Detect which cell encompasses the target text, then output its (x, y) center coordinate. 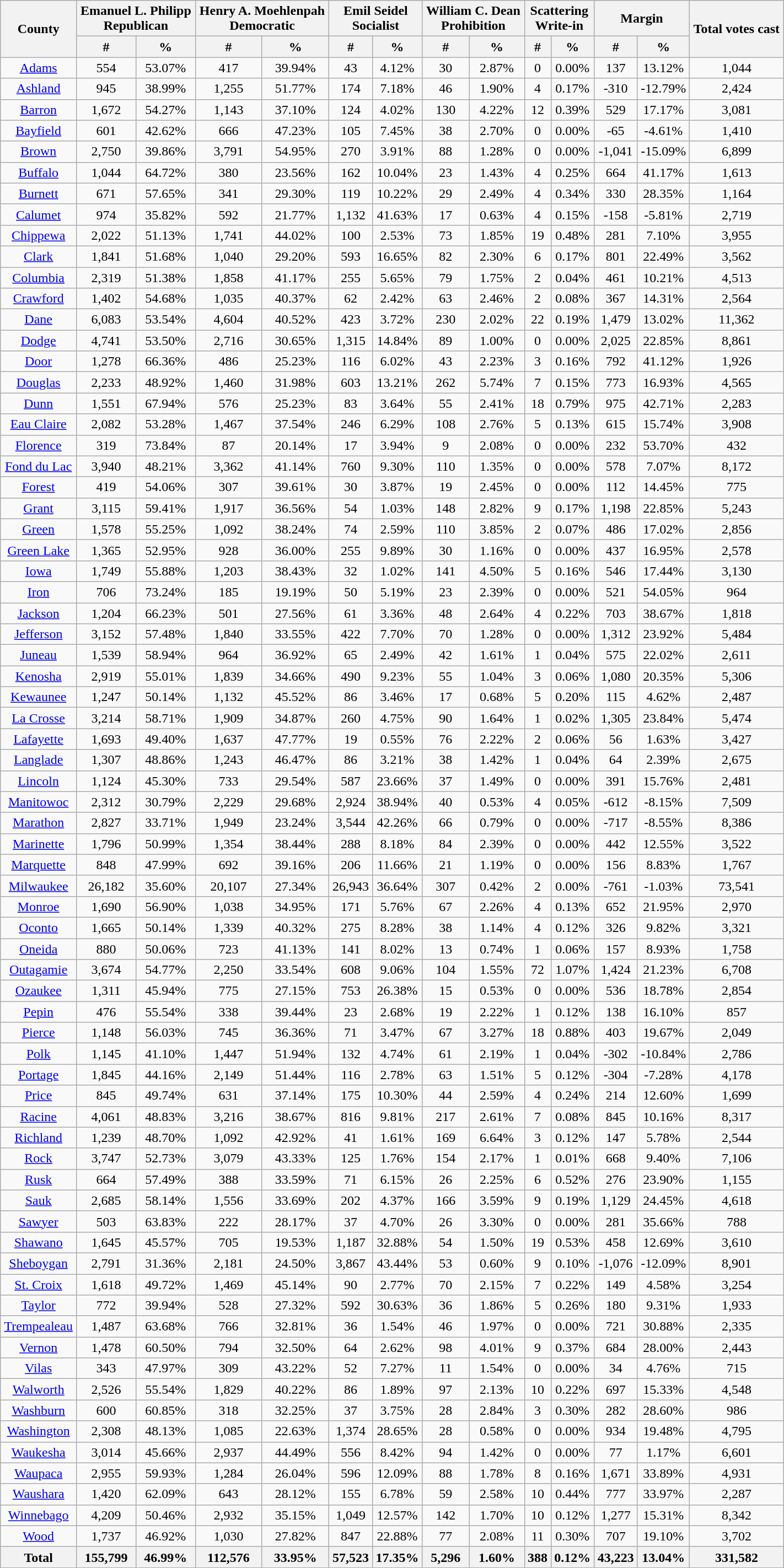
50.46% (165, 1515)
1.17% (664, 1452)
Waukesha (39, 1452)
28.00% (664, 1348)
1,556 (228, 1200)
2,335 (737, 1327)
0.10% (572, 1263)
1.78% (497, 1473)
3,152 (106, 634)
1,307 (106, 760)
54.77% (165, 970)
169 (445, 1138)
138 (615, 1012)
10.16% (664, 1117)
55.88% (165, 571)
Juneau (39, 655)
5,474 (737, 718)
3,702 (737, 1536)
Iowa (39, 571)
28.17% (296, 1221)
260 (351, 718)
59.41% (165, 508)
73.24% (165, 592)
-65 (615, 131)
8,342 (737, 1515)
3.36% (397, 613)
Brown (39, 152)
Manitowoc (39, 802)
Price (39, 1096)
4.58% (664, 1285)
73.84% (165, 445)
4.12% (397, 68)
2.53% (397, 235)
0.88% (572, 1033)
2,955 (106, 1473)
147 (615, 1138)
437 (615, 550)
Racine (39, 1117)
30.63% (397, 1306)
10.30% (397, 1096)
34.95% (296, 907)
112 (615, 487)
1,578 (106, 529)
1,284 (228, 1473)
0.34% (572, 193)
Lincoln (39, 781)
6.78% (397, 1494)
58.71% (165, 718)
37.14% (296, 1096)
29.54% (296, 781)
22 (538, 320)
1.16% (497, 550)
2,924 (351, 802)
4,513 (737, 277)
288 (351, 844)
1.70% (497, 1515)
671 (106, 193)
2,786 (737, 1054)
2.62% (397, 1348)
32.88% (397, 1242)
2.46% (497, 299)
1,917 (228, 508)
668 (615, 1159)
6.15% (397, 1179)
2.15% (497, 1285)
46.92% (165, 1536)
521 (615, 592)
2.70% (497, 131)
43.33% (296, 1159)
232 (615, 445)
1,143 (228, 110)
115 (615, 697)
847 (351, 1536)
84 (445, 844)
175 (351, 1096)
Clark (39, 256)
1.51% (497, 1075)
4,618 (737, 1200)
155,799 (106, 1557)
3,115 (106, 508)
17.17% (664, 110)
47.97% (165, 1368)
-4.61% (664, 131)
4.50% (497, 571)
309 (228, 1368)
29.20% (296, 256)
34.66% (296, 676)
10.21% (664, 277)
1.64% (497, 718)
42.92% (296, 1138)
29.30% (296, 193)
1.04% (497, 676)
Shawano (39, 1242)
326 (615, 928)
380 (228, 173)
0.58% (497, 1431)
48.86% (165, 760)
27.82% (296, 1536)
44 (445, 1096)
1,247 (106, 697)
0.01% (572, 1159)
3.64% (397, 403)
2.76% (497, 424)
50 (351, 592)
1,339 (228, 928)
16.65% (397, 256)
32.81% (296, 1327)
3.85% (497, 529)
15.33% (664, 1389)
15.74% (664, 424)
1.85% (497, 235)
1,672 (106, 110)
41.63% (397, 214)
52 (351, 1368)
7.45% (397, 131)
Door (39, 362)
2,919 (106, 676)
1,949 (228, 823)
33.95% (296, 1557)
11,362 (737, 320)
2,932 (228, 1515)
Emanuel L. PhilippRepublican (136, 19)
Total (39, 1557)
21 (445, 865)
1.07% (572, 970)
54.05% (664, 592)
4.75% (397, 718)
330 (615, 193)
41 (351, 1138)
124 (351, 110)
0.20% (572, 697)
23.56% (296, 173)
331,582 (737, 1557)
48.83% (165, 1117)
33.59% (296, 1179)
615 (615, 424)
28.60% (664, 1410)
1,671 (615, 1473)
3,747 (106, 1159)
1,796 (106, 844)
Dodge (39, 341)
17.35% (397, 1557)
1,040 (228, 256)
51.94% (296, 1054)
48.92% (165, 382)
1,829 (228, 1389)
23.84% (664, 718)
2.82% (497, 508)
0.55% (397, 739)
-717 (615, 823)
29.68% (296, 802)
Sauk (39, 1200)
52.73% (165, 1159)
-302 (615, 1054)
44.02% (296, 235)
3,130 (737, 571)
772 (106, 1306)
36.36% (296, 1033)
3.59% (497, 1200)
1,758 (737, 949)
45.30% (165, 781)
13.21% (397, 382)
0.68% (497, 697)
792 (615, 362)
1,741 (228, 235)
33.71% (165, 823)
2,827 (106, 823)
422 (351, 634)
9.82% (664, 928)
2.19% (497, 1054)
2,181 (228, 1263)
Richland (39, 1138)
7,509 (737, 802)
461 (615, 277)
23.24% (296, 823)
928 (228, 550)
14.31% (664, 299)
43.44% (397, 1263)
19.67% (664, 1033)
1.43% (497, 173)
341 (228, 193)
9.40% (664, 1159)
1,035 (228, 299)
49.40% (165, 739)
0.60% (497, 1263)
0.52% (572, 1179)
32 (351, 571)
156 (615, 865)
2.64% (497, 613)
26.38% (397, 991)
14.45% (664, 487)
Marquette (39, 865)
39.16% (296, 865)
275 (351, 928)
4.70% (397, 1221)
6.64% (497, 1138)
575 (615, 655)
7.07% (664, 466)
2,082 (106, 424)
6.29% (397, 424)
35.60% (165, 886)
108 (445, 424)
Sheboygan (39, 1263)
1,038 (228, 907)
6,083 (106, 320)
692 (228, 865)
51.68% (165, 256)
185 (228, 592)
1,305 (615, 718)
3.30% (497, 1221)
556 (351, 1452)
50.99% (165, 844)
222 (228, 1221)
3.47% (397, 1033)
Dane (39, 320)
15.76% (664, 781)
0.44% (572, 1494)
-12.09% (664, 1263)
697 (615, 1389)
0.37% (572, 1348)
12.69% (664, 1242)
8,901 (737, 1263)
1,909 (228, 718)
1,129 (615, 1200)
ScatteringWrite-in (559, 19)
24.50% (296, 1263)
47.99% (165, 865)
174 (351, 89)
2,578 (737, 550)
43.22% (296, 1368)
3.21% (397, 760)
Crawford (39, 299)
2,854 (737, 991)
Calumet (39, 214)
Fond du Lac (39, 466)
816 (351, 1117)
593 (351, 256)
1,049 (351, 1515)
48.13% (165, 1431)
766 (228, 1327)
162 (351, 173)
262 (445, 382)
30.88% (664, 1327)
684 (615, 1348)
Lafayette (39, 739)
12.55% (664, 844)
16.93% (664, 382)
2.58% (497, 1494)
45.52% (296, 697)
4,178 (737, 1075)
51.77% (296, 89)
206 (351, 865)
4,795 (737, 1431)
63.83% (165, 1221)
2,544 (737, 1138)
2,287 (737, 1494)
2.61% (497, 1117)
40.37% (296, 299)
423 (351, 320)
2,481 (737, 781)
5,484 (737, 634)
22.63% (296, 1431)
1,839 (228, 676)
48 (445, 613)
55.25% (165, 529)
28.65% (397, 1431)
2,526 (106, 1389)
49.72% (165, 1285)
7.10% (664, 235)
2,937 (228, 1452)
3.27% (497, 1033)
83 (351, 403)
490 (351, 676)
1.90% (497, 89)
-612 (615, 802)
13.02% (664, 320)
34 (615, 1368)
723 (228, 949)
34.87% (296, 718)
4.74% (397, 1054)
934 (615, 1431)
56.90% (165, 907)
703 (615, 613)
0.39% (572, 110)
603 (351, 382)
19.19% (296, 592)
276 (615, 1179)
58.94% (165, 655)
48.21% (165, 466)
Marinette (39, 844)
1,155 (737, 1179)
230 (445, 320)
1,204 (106, 613)
3,674 (106, 970)
67.94% (165, 403)
14.84% (397, 341)
Rock (39, 1159)
72 (538, 970)
8.83% (664, 865)
Washburn (39, 1410)
214 (615, 1096)
12.09% (397, 1473)
125 (351, 1159)
2,233 (106, 382)
8.42% (397, 1452)
476 (106, 1012)
1,487 (106, 1327)
2.30% (497, 256)
Milwaukee (39, 886)
23.90% (664, 1179)
51.38% (165, 277)
42.62% (165, 131)
458 (615, 1242)
Pepin (39, 1012)
3,908 (737, 424)
3.91% (397, 152)
1,469 (228, 1285)
202 (351, 1200)
180 (615, 1306)
4,565 (737, 382)
148 (445, 508)
43,223 (615, 1557)
-12.79% (664, 89)
53.54% (165, 320)
0.63% (497, 214)
38.24% (296, 529)
2,022 (106, 235)
5.65% (397, 277)
1,737 (106, 1536)
1,030 (228, 1536)
6,899 (737, 152)
9.31% (664, 1306)
2,611 (737, 655)
57.65% (165, 193)
Margin (642, 19)
56.03% (165, 1033)
15 (445, 991)
-304 (615, 1075)
Buffalo (39, 173)
760 (351, 466)
1,665 (106, 928)
3,254 (737, 1285)
2,149 (228, 1075)
Forest (39, 487)
2,487 (737, 697)
1,145 (106, 1054)
777 (615, 1494)
7.70% (397, 634)
30.65% (296, 341)
2.42% (397, 299)
22.02% (664, 655)
57,523 (351, 1557)
11.66% (397, 865)
1,164 (737, 193)
587 (351, 781)
64.72% (165, 173)
Adams (39, 68)
600 (106, 1410)
417 (228, 68)
53.50% (165, 341)
Burnett (39, 193)
1,447 (228, 1054)
1,840 (228, 634)
7,106 (737, 1159)
601 (106, 131)
Trempealeau (39, 1327)
1,749 (106, 571)
1.97% (497, 1327)
2,750 (106, 152)
30.79% (165, 802)
82 (445, 256)
-15.09% (664, 152)
1.49% (497, 781)
48.70% (165, 1138)
745 (228, 1033)
2,791 (106, 1263)
Emil SeidelSocialist (376, 19)
66 (445, 823)
3.94% (397, 445)
45.66% (165, 1452)
3,610 (737, 1242)
Langlade (39, 760)
100 (351, 235)
1,637 (228, 739)
367 (615, 299)
Douglas (39, 382)
1,278 (106, 362)
8,317 (737, 1117)
47.77% (296, 739)
1,277 (615, 1515)
0.25% (572, 173)
788 (737, 1221)
40 (445, 802)
643 (228, 1494)
0.42% (497, 886)
529 (615, 110)
5.76% (397, 907)
33.89% (664, 1473)
36.00% (296, 550)
1,618 (106, 1285)
9.89% (397, 550)
596 (351, 1473)
Wood (39, 1536)
733 (228, 781)
-7.28% (664, 1075)
1,845 (106, 1075)
528 (228, 1306)
Jackson (39, 613)
74 (351, 529)
22.49% (664, 256)
Walworth (39, 1389)
282 (615, 1410)
Kenosha (39, 676)
53 (445, 1263)
8.93% (664, 949)
1.14% (497, 928)
2,283 (737, 403)
318 (228, 1410)
40.22% (296, 1389)
2.02% (497, 320)
1,699 (737, 1096)
26.04% (296, 1473)
27.15% (296, 991)
57.48% (165, 634)
166 (445, 1200)
2,424 (737, 89)
112,576 (228, 1557)
76 (445, 739)
1,402 (106, 299)
1,424 (615, 970)
2,685 (106, 1200)
0.74% (497, 949)
2.13% (497, 1389)
41.10% (165, 1054)
9.30% (397, 466)
7.27% (397, 1368)
857 (737, 1012)
119 (351, 193)
32.50% (296, 1348)
9.81% (397, 1117)
19.53% (296, 1242)
98 (445, 1348)
0.02% (572, 718)
2,970 (737, 907)
1,841 (106, 256)
17.44% (664, 571)
1,365 (106, 550)
975 (615, 403)
63.68% (165, 1327)
0.26% (572, 1306)
4,548 (737, 1389)
Portage (39, 1075)
29 (445, 193)
Florence (39, 445)
2,229 (228, 802)
442 (615, 844)
16.95% (664, 550)
715 (737, 1368)
15.31% (664, 1515)
42 (445, 655)
4,061 (106, 1117)
26,943 (351, 886)
1,239 (106, 1138)
432 (737, 445)
7.18% (397, 89)
2,308 (106, 1431)
40.52% (296, 320)
31.98% (296, 382)
21.95% (664, 907)
773 (615, 382)
Grant (39, 508)
Outagamie (39, 970)
2,025 (615, 341)
4,604 (228, 320)
753 (351, 991)
12.57% (397, 1515)
1.60% (497, 1557)
270 (351, 152)
1.75% (497, 277)
8,172 (737, 466)
801 (615, 256)
1,420 (106, 1494)
578 (615, 466)
1,818 (737, 613)
246 (351, 424)
3,791 (228, 152)
-5.81% (664, 214)
4.37% (397, 1200)
Rusk (39, 1179)
2.41% (497, 403)
1,460 (228, 382)
1,124 (106, 781)
132 (351, 1054)
62 (351, 299)
35.15% (296, 1515)
536 (615, 991)
Oconto (39, 928)
419 (106, 487)
8.18% (397, 844)
-10.84% (664, 1054)
6.02% (397, 362)
Oneida (39, 949)
1,479 (615, 320)
217 (445, 1117)
Jefferson (39, 634)
8 (538, 1473)
848 (106, 865)
3,544 (351, 823)
56 (615, 739)
105 (351, 131)
-1.03% (664, 886)
5,306 (737, 676)
Iron (39, 592)
65 (351, 655)
40.32% (296, 928)
2,716 (228, 341)
154 (445, 1159)
1,080 (615, 676)
3,427 (737, 739)
57.49% (165, 1179)
501 (228, 613)
42.26% (397, 823)
4.22% (497, 110)
8,861 (737, 341)
338 (228, 1012)
38.43% (296, 571)
Waupaca (39, 1473)
Winnebago (39, 1515)
3.87% (397, 487)
157 (615, 949)
Vilas (39, 1368)
-761 (615, 886)
880 (106, 949)
1.86% (497, 1306)
3,081 (737, 110)
53.07% (165, 68)
49.74% (165, 1096)
31.36% (165, 1263)
1,255 (228, 89)
974 (106, 214)
54.06% (165, 487)
Ashland (39, 89)
319 (106, 445)
705 (228, 1242)
3,214 (106, 718)
631 (228, 1096)
28.35% (664, 193)
46.99% (165, 1557)
9.23% (397, 676)
Eau Claire (39, 424)
60.50% (165, 1348)
-1,076 (615, 1263)
945 (106, 89)
66.36% (165, 362)
44.49% (296, 1452)
1.63% (664, 739)
39.44% (296, 1012)
87 (228, 445)
36.56% (296, 508)
13 (445, 949)
23.66% (397, 781)
27.32% (296, 1306)
51.44% (296, 1075)
18.78% (664, 991)
William C. DeanProhibition (473, 19)
171 (351, 907)
38.99% (165, 89)
1,315 (351, 341)
4,741 (106, 341)
-1,041 (615, 152)
26,182 (106, 886)
2,719 (737, 214)
666 (228, 131)
55.01% (165, 676)
27.56% (296, 613)
54.95% (296, 152)
Green Lake (39, 550)
2.17% (497, 1159)
130 (445, 110)
97 (445, 1389)
33.97% (664, 1494)
3,216 (228, 1117)
24.45% (664, 1200)
46.47% (296, 760)
3,522 (737, 844)
62.09% (165, 1494)
79 (445, 277)
1,374 (351, 1431)
66.23% (165, 613)
2.68% (397, 1012)
47.23% (296, 131)
1,551 (106, 403)
41.13% (296, 949)
1,858 (228, 277)
38.94% (397, 802)
546 (615, 571)
403 (615, 1033)
1,198 (615, 508)
45.14% (296, 1285)
5,243 (737, 508)
2.45% (497, 487)
53.70% (664, 445)
54.68% (165, 299)
-8.55% (664, 823)
35.82% (165, 214)
4.62% (664, 697)
89 (445, 341)
104 (445, 970)
41.12% (664, 362)
1.50% (497, 1242)
42.71% (664, 403)
1,354 (228, 844)
35.66% (664, 1221)
1.02% (397, 571)
44.16% (165, 1075)
Waushara (39, 1494)
20.14% (296, 445)
576 (228, 403)
2.77% (397, 1285)
3,955 (737, 235)
33.54% (296, 970)
28.12% (296, 1494)
2.78% (397, 1075)
5.78% (664, 1138)
2.23% (497, 362)
1,467 (228, 424)
33.55% (296, 634)
1,690 (106, 907)
137 (615, 68)
3.72% (397, 320)
1,933 (737, 1306)
1,410 (737, 131)
22.88% (397, 1536)
Marathon (39, 823)
12 (538, 110)
16.10% (664, 1012)
6,708 (737, 970)
2.25% (497, 1179)
1.19% (497, 865)
Taylor (39, 1306)
1.76% (397, 1159)
3,014 (106, 1452)
2.26% (497, 907)
Pierce (39, 1033)
2.87% (497, 68)
2,049 (737, 1033)
27.34% (296, 886)
59 (445, 1494)
Columbia (39, 277)
53.28% (165, 424)
21.77% (296, 214)
13.04% (664, 1557)
3.75% (397, 1410)
2,250 (228, 970)
45.94% (165, 991)
38.44% (296, 844)
Washington (39, 1431)
41.14% (296, 466)
0.24% (572, 1096)
94 (445, 1452)
1,613 (737, 173)
794 (228, 1348)
13.12% (664, 68)
1.03% (397, 508)
Monroe (39, 907)
60.85% (165, 1410)
52.95% (165, 550)
36.64% (397, 886)
391 (615, 781)
2,319 (106, 277)
51.13% (165, 235)
19.48% (664, 1431)
10.04% (397, 173)
8.02% (397, 949)
58.14% (165, 1200)
0.48% (572, 235)
Dunn (39, 403)
2,312 (106, 802)
4.02% (397, 110)
5.19% (397, 592)
1,645 (106, 1242)
2,856 (737, 529)
707 (615, 1536)
608 (351, 970)
1.89% (397, 1389)
12.60% (664, 1096)
Green (39, 529)
721 (615, 1327)
Bayfield (39, 131)
1,312 (615, 634)
2,675 (737, 760)
1,926 (737, 362)
73 (445, 235)
39.86% (165, 152)
3,867 (351, 1263)
554 (106, 68)
1,693 (106, 739)
8,386 (737, 823)
4.76% (664, 1368)
142 (445, 1515)
59.93% (165, 1473)
37.54% (296, 424)
32.25% (296, 1410)
706 (106, 592)
36.92% (296, 655)
1,085 (228, 1431)
3,562 (737, 256)
1.55% (497, 970)
2,564 (737, 299)
Ozaukee (39, 991)
1,311 (106, 991)
20,107 (228, 886)
La Crosse (39, 718)
54.27% (165, 110)
0.05% (572, 802)
23.92% (664, 634)
St. Croix (39, 1285)
4,931 (737, 1473)
503 (106, 1221)
Sawyer (39, 1221)
Chippewa (39, 235)
4.01% (497, 1348)
155 (351, 1494)
986 (737, 1410)
1.35% (497, 466)
0.07% (572, 529)
3.46% (397, 697)
3,940 (106, 466)
-158 (615, 214)
Polk (39, 1054)
45.57% (165, 1242)
1.00% (497, 341)
Vernon (39, 1348)
Total votes cast (737, 29)
3,321 (737, 928)
Barron (39, 110)
5.74% (497, 382)
10.22% (397, 193)
21.23% (664, 970)
1,187 (351, 1242)
73,541 (737, 886)
652 (615, 907)
3,079 (228, 1159)
5,296 (445, 1557)
37.10% (296, 110)
1,478 (106, 1348)
-310 (615, 89)
343 (106, 1368)
1,767 (737, 865)
1,539 (106, 655)
1,203 (228, 571)
149 (615, 1285)
3,362 (228, 466)
1,148 (106, 1033)
4,209 (106, 1515)
6,601 (737, 1452)
Kewaunee (39, 697)
9.06% (397, 970)
8.28% (397, 928)
2.84% (497, 1410)
2,443 (737, 1348)
1,243 (228, 760)
20.35% (664, 676)
33.69% (296, 1200)
19.10% (664, 1536)
39.61% (296, 487)
50.06% (165, 949)
County (39, 29)
Henry A. MoehlenpahDemocratic (262, 19)
17.02% (664, 529)
-8.15% (664, 802)
